Pinpoint the cell where the given text exists, returning its (x, y) midpoint coordinate. 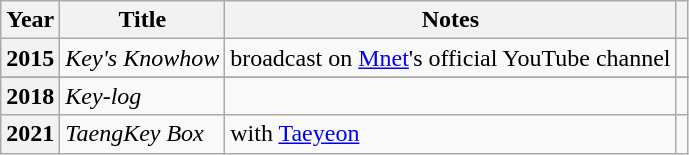
broadcast on Mnet's official YouTube channel (450, 58)
with Taeyeon (450, 134)
Key's Knowhow (142, 58)
Key-log (142, 96)
TaengKey Box (142, 134)
Notes (450, 20)
2021 (30, 134)
2015 (30, 58)
Year (30, 20)
Title (142, 20)
2018 (30, 96)
